Capture the cell that displays the provided text and extract its [x, y] central coordinate. 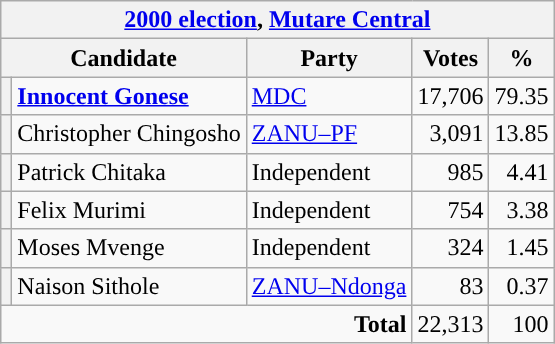
Naison Sithole [129, 286]
2000 election, Mutare Central [278, 20]
Moses Mvenge [129, 248]
MDC [329, 96]
Innocent Gonese [129, 96]
Party [329, 58]
985 [450, 172]
3.38 [522, 210]
100 [522, 324]
83 [450, 286]
% [522, 58]
Total [206, 324]
17,706 [450, 96]
79.35 [522, 96]
22,313 [450, 324]
4.41 [522, 172]
Christopher Chingosho [129, 134]
1.45 [522, 248]
13.85 [522, 134]
ZANU–PF [329, 134]
Votes [450, 58]
Patrick Chitaka [129, 172]
0.37 [522, 286]
ZANU–Ndonga [329, 286]
Felix Murimi [129, 210]
754 [450, 210]
324 [450, 248]
3,091 [450, 134]
Candidate [124, 58]
